Search for the cell housing the specified text and yield its (X, Y) center coordinate. 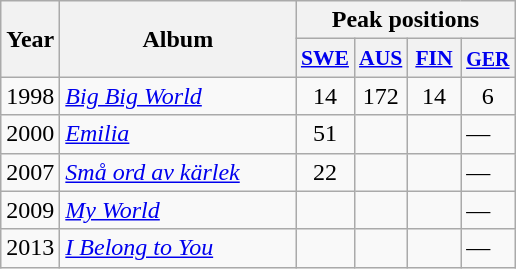
Year (30, 39)
Big Big World (178, 96)
2013 (30, 248)
GER (488, 58)
SWE (325, 58)
Emilia (178, 134)
51 (325, 134)
My World (178, 210)
Album (178, 39)
2007 (30, 172)
2000 (30, 134)
22 (325, 172)
I Belong to You (178, 248)
2009 (30, 210)
6 (488, 96)
172 (380, 96)
Små ord av kärlek (178, 172)
FIN (434, 58)
AUS (380, 58)
Peak positions (406, 20)
1998 (30, 96)
